Return the (x, y) coordinate for the center point of the cell that contains the specified text.  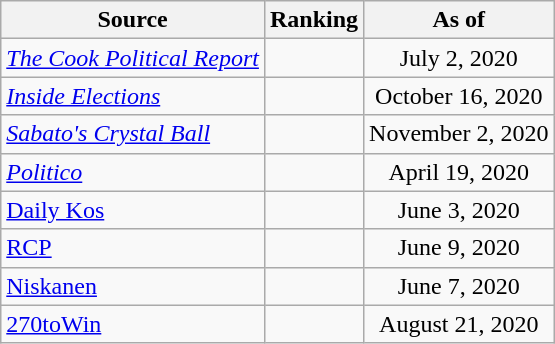
The Cook Political Report (133, 58)
270toWin (133, 324)
April 19, 2020 (459, 172)
June 9, 2020 (459, 248)
July 2, 2020 (459, 58)
Daily Kos (133, 210)
June 7, 2020 (459, 286)
August 21, 2020 (459, 324)
October 16, 2020 (459, 96)
November 2, 2020 (459, 134)
Politico (133, 172)
Sabato's Crystal Ball (133, 134)
Ranking (314, 20)
June 3, 2020 (459, 210)
Inside Elections (133, 96)
Source (133, 20)
Niskanen (133, 286)
RCP (133, 248)
As of (459, 20)
